For the text-containing cell, return its midpoint in (x, y) coordinate format. 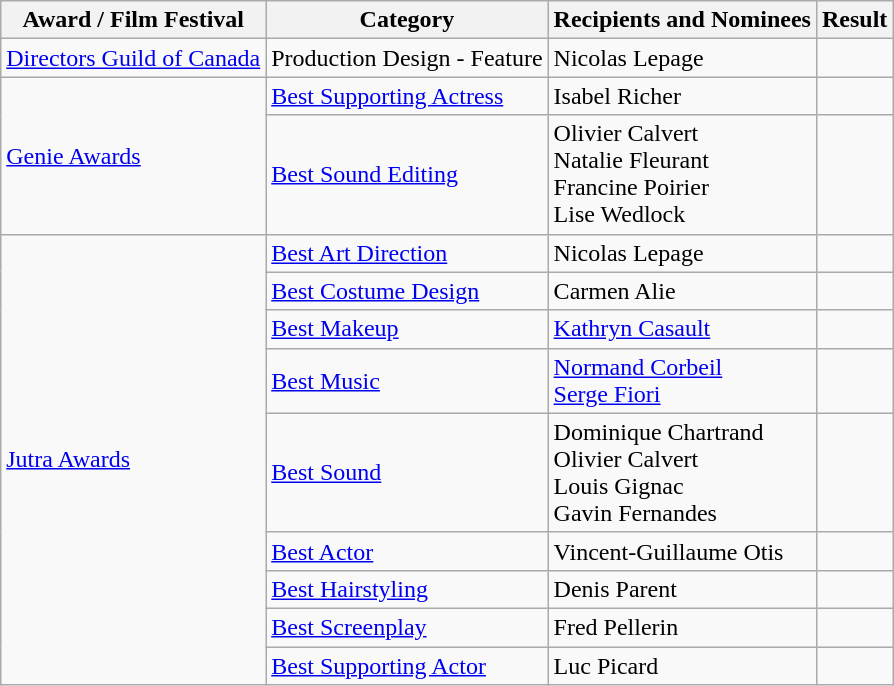
Best Sound (407, 472)
Production Design - Feature (407, 58)
Denis Parent (682, 589)
Fred Pellerin (682, 627)
Best Art Direction (407, 253)
Directors Guild of Canada (134, 58)
Best Makeup (407, 329)
Best Music (407, 380)
Best Screenplay (407, 627)
Vincent-Guillaume Otis (682, 551)
Dominique ChartrandOlivier CalvertLouis GignacGavin Fernandes (682, 472)
Best Sound Editing (407, 174)
Carmen Alie (682, 291)
Best Hairstyling (407, 589)
Genie Awards (134, 156)
Best Actor (407, 551)
Result (854, 20)
Olivier CalvertNatalie FleurantFrancine PoirierLise Wedlock (682, 174)
Award / Film Festival (134, 20)
Best Supporting Actress (407, 96)
Best Supporting Actor (407, 665)
Best Costume Design (407, 291)
Luc Picard (682, 665)
Isabel Richer (682, 96)
Recipients and Nominees (682, 20)
Category (407, 20)
Jutra Awards (134, 460)
Normand CorbeilSerge Fiori (682, 380)
Kathryn Casault (682, 329)
